For the text-containing cell, return its midpoint in (x, y) coordinate format. 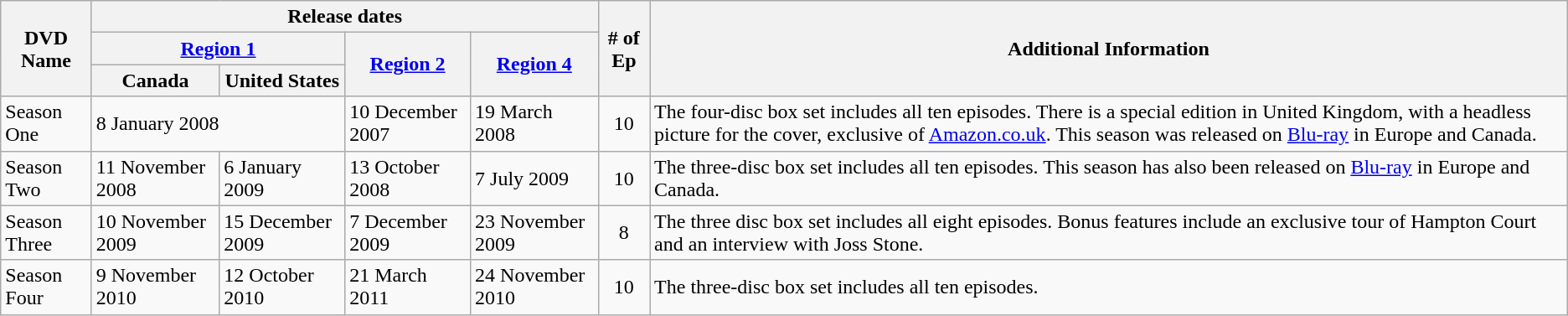
Region 4 (534, 65)
15 December 2009 (282, 233)
10 December 2007 (408, 124)
Season Three (46, 233)
10 November 2009 (156, 233)
24 November 2010 (534, 287)
7 July 2009 (534, 178)
9 November 2010 (156, 287)
Season Four (46, 287)
DVD Name (46, 49)
Release dates (345, 17)
7 December 2009 (408, 233)
The three disc box set includes all eight episodes. Bonus features include an exclusive tour of Hampton Court and an interview with Joss Stone. (1109, 233)
21 March 2011 (408, 287)
6 January 2009 (282, 178)
The three-disc box set includes all ten episodes. This season has also been released on Blu-ray in Europe and Canada. (1109, 178)
Canada (156, 80)
8 (623, 233)
Region 2 (408, 65)
8 January 2008 (218, 124)
Season One (46, 124)
23 November 2009 (534, 233)
Region 1 (218, 49)
12 October 2010 (282, 287)
The three-disc box set includes all ten episodes. (1109, 287)
19 March 2008 (534, 124)
Additional Information (1109, 49)
11 November 2008 (156, 178)
# of Ep (623, 49)
Season Two (46, 178)
United States (282, 80)
13 October 2008 (408, 178)
